Return [X, Y] of the center of cell containing provided text 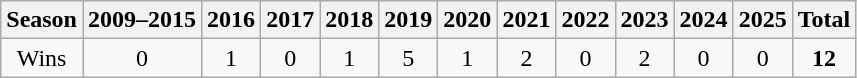
2021 [526, 20]
12 [824, 58]
2023 [644, 20]
2009–2015 [142, 20]
2025 [762, 20]
2019 [408, 20]
2017 [290, 20]
5 [408, 58]
Season [42, 20]
2020 [468, 20]
2016 [232, 20]
2024 [704, 20]
2022 [586, 20]
Wins [42, 58]
Total [824, 20]
2018 [350, 20]
